Return the [X, Y] coordinate for the center point of the cell that contains the specified text.  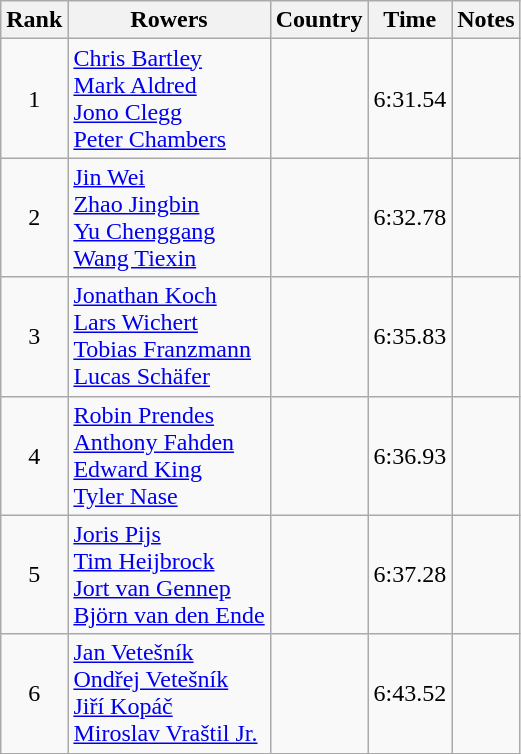
6:31.54 [410, 98]
5 [34, 574]
6 [34, 694]
Rowers [169, 20]
6:32.78 [410, 218]
6:35.83 [410, 336]
Robin PrendesAnthony FahdenEdward KingTyler Nase [169, 456]
Country [319, 20]
6:43.52 [410, 694]
6:36.93 [410, 456]
Notes [486, 20]
1 [34, 98]
Jonathan KochLars WichertTobias FranzmannLucas Schäfer [169, 336]
Rank [34, 20]
3 [34, 336]
Joris PijsTim HeijbrockJort van GennepBjörn van den Ende [169, 574]
Chris BartleyMark AldredJono CleggPeter Chambers [169, 98]
4 [34, 456]
2 [34, 218]
Jin WeiZhao JingbinYu ChenggangWang Tiexin [169, 218]
Time [410, 20]
Jan VetešníkOndřej VetešníkJiří KopáčMiroslav Vraštil Jr. [169, 694]
6:37.28 [410, 574]
